Locate the cell with the specified text and output its [x, y] center coordinate. 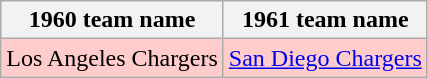
San Diego Chargers [325, 58]
Los Angeles Chargers [112, 58]
1960 team name [112, 20]
1961 team name [325, 20]
